For the text-containing cell, return its midpoint in [x, y] coordinate format. 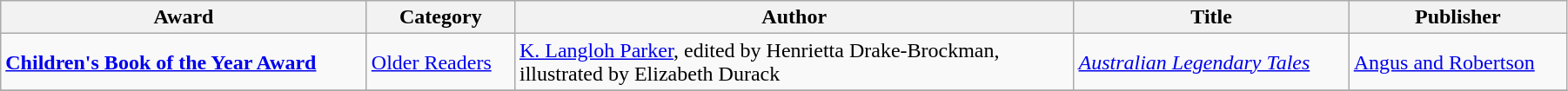
K. Langloh Parker, edited by Henrietta Drake-Brockman, illustrated by Elizabeth Durack [794, 62]
Older Readers [440, 62]
Children's Book of the Year Award [184, 62]
Angus and Robertson [1457, 62]
Author [794, 17]
Category [440, 17]
Australian Legendary Tales [1211, 62]
Title [1211, 17]
Award [184, 17]
Publisher [1457, 17]
